For the text-containing cell, return its midpoint in [X, Y] coordinate format. 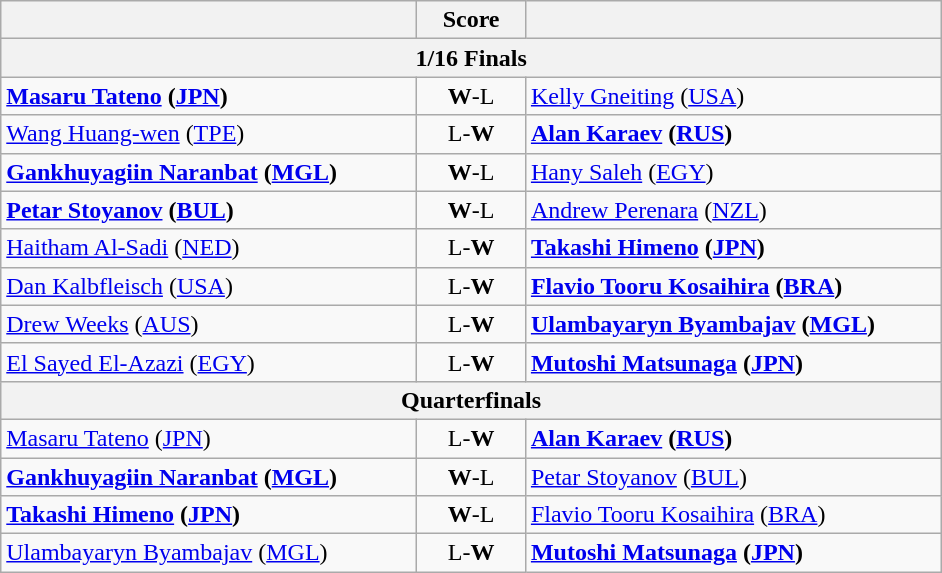
Wang Huang-wen (TPE) [209, 134]
El Sayed El-Azazi (EGY) [209, 362]
Drew Weeks (AUS) [209, 324]
Hany Saleh (EGY) [733, 172]
Andrew Perenara (NZL) [733, 210]
Quarterfinals [472, 400]
Kelly Gneiting (USA) [733, 96]
1/16 Finals [472, 58]
Dan Kalbfleisch (USA) [209, 286]
Score [472, 20]
Haitham Al-Sadi (NED) [209, 248]
